Scan for the cell matching the given text and deliver its [x, y] coordinate at center. 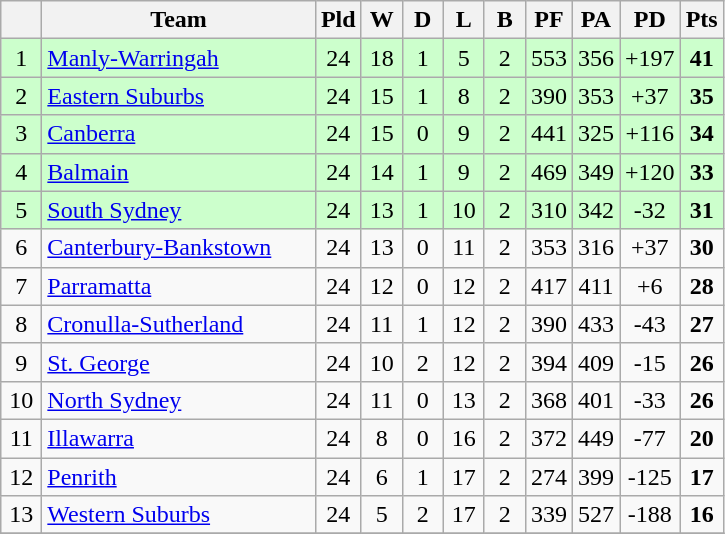
18 [382, 58]
W [382, 20]
7 [22, 286]
Team [179, 20]
310 [548, 210]
316 [596, 248]
3 [22, 134]
Canberra [179, 134]
Pts [702, 20]
274 [548, 477]
409 [596, 362]
Eastern Suburbs [179, 96]
469 [548, 172]
+120 [650, 172]
27 [702, 324]
Pld [338, 20]
411 [596, 286]
417 [548, 286]
394 [548, 362]
Cronulla-Sutherland [179, 324]
372 [548, 438]
33 [702, 172]
20 [702, 438]
L [464, 20]
Balmain [179, 172]
4 [22, 172]
B [504, 20]
30 [702, 248]
399 [596, 477]
-15 [650, 362]
31 [702, 210]
-125 [650, 477]
D [422, 20]
-32 [650, 210]
PF [548, 20]
Canterbury-Bankstown [179, 248]
449 [596, 438]
433 [596, 324]
-43 [650, 324]
35 [702, 96]
14 [382, 172]
PD [650, 20]
339 [548, 515]
401 [596, 400]
-33 [650, 400]
+197 [650, 58]
41 [702, 58]
349 [596, 172]
342 [596, 210]
-188 [650, 515]
+6 [650, 286]
South Sydney [179, 210]
Parramatta [179, 286]
PA [596, 20]
+116 [650, 134]
-77 [650, 438]
Western Suburbs [179, 515]
Penrith [179, 477]
441 [548, 134]
368 [548, 400]
34 [702, 134]
Manly-Warringah [179, 58]
356 [596, 58]
325 [596, 134]
553 [548, 58]
St. George [179, 362]
28 [702, 286]
527 [596, 515]
Illawarra [179, 438]
North Sydney [179, 400]
